Detect which cell encompasses the target text, then output its [X, Y] center coordinate. 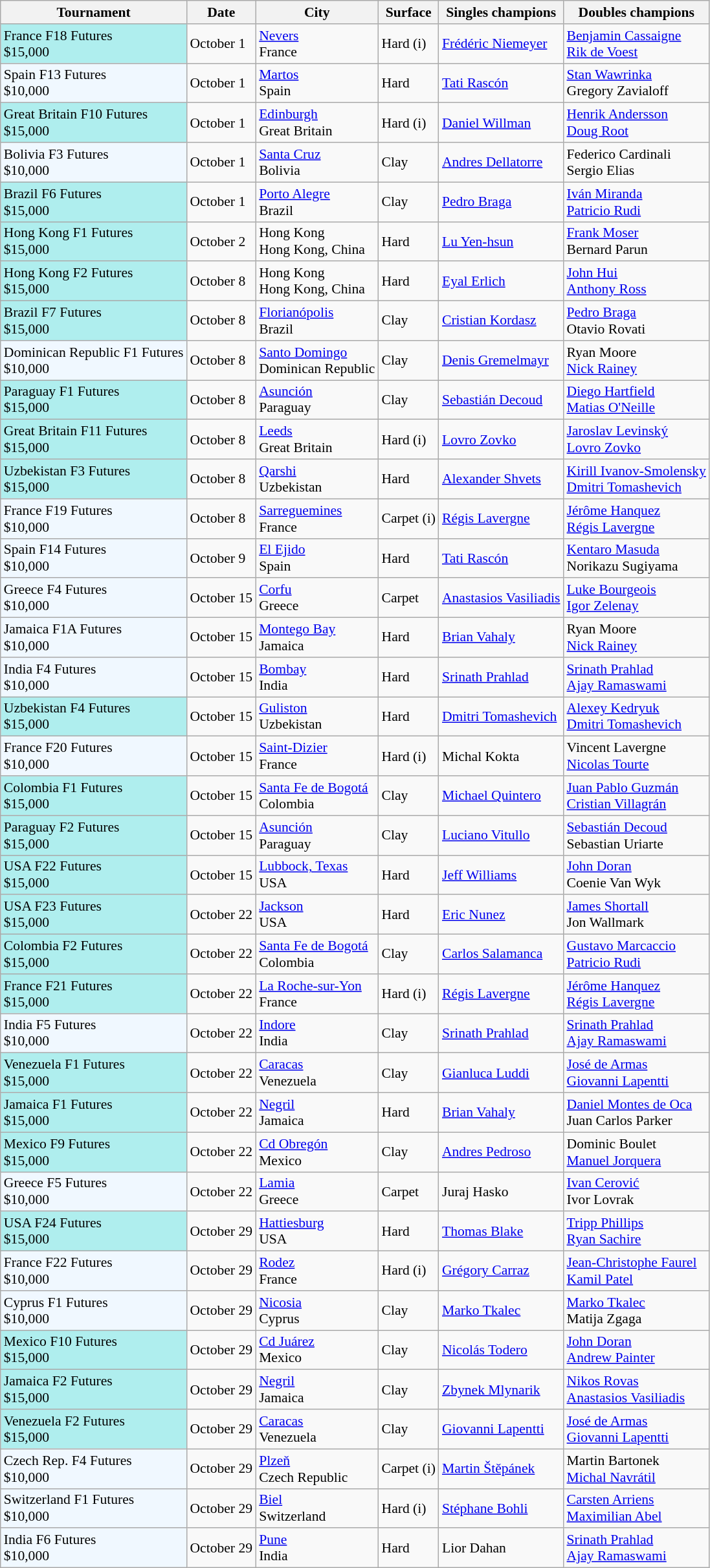
USA F24 Futures$15,000 [94, 1232]
PlzeňCzech Republic [317, 1469]
LeedsGreat Britain [317, 439]
Iván Miranda Patricio Rudi [637, 202]
Ivan Cerović Ivor Lovrak [637, 1192]
Bolivia F3 Futures$10,000 [94, 162]
Cristian Kordasz [501, 321]
Brazil F7 Futures$15,000 [94, 321]
Singles champions [501, 12]
Venezuela F2 Futures$15,000 [94, 1429]
Hong Kong F1 Futures$15,000 [94, 241]
Cyprus F1 Futures$10,000 [94, 1311]
Carsten Arriens Maximilian Abel [637, 1508]
Grégory Carraz [501, 1271]
Dominic Boulet Manuel Jorquera [637, 1152]
Czech Rep. F4 Futures$10,000 [94, 1469]
October 9 [221, 558]
Lovro Zovko [501, 439]
Dmitri Tomashevich [501, 716]
Tournament [94, 12]
Lu Yen-hsun [501, 241]
Juan Pablo Guzmán Cristian Villagrán [637, 795]
Tripp Phillips Ryan Sachire [637, 1232]
Montego BayJamaica [317, 637]
Hong Kong F2 Futures$15,000 [94, 281]
Alexander Shvets [501, 479]
Uzbekistan F3 Futures$15,000 [94, 479]
RodezFrance [317, 1271]
JacksonUSA [317, 915]
Doubles champions [637, 12]
HattiesburgUSA [317, 1232]
Michal Kokta [501, 756]
FlorianópolisBrazil [317, 321]
India F4 Futures$10,000 [94, 677]
Paraguay F1 Futures$15,000 [94, 400]
Dominican Republic F1 Futures$10,000 [94, 360]
Lior Dahan [501, 1548]
Vincent Lavergne Nicolas Tourte [637, 756]
Brazil F6 Futures$15,000 [94, 202]
Eric Nunez [501, 915]
Stéphane Bohli [501, 1508]
Nikos Rovas Anastasios Vasiliadis [637, 1390]
Diego Hartfield Matias O'Neille [637, 400]
Jamaica F2 Futures$15,000 [94, 1390]
John Doran Coenie Van Wyk [637, 874]
GulistonUzbekistan [317, 716]
Frank Moser Bernard Parun [637, 241]
Jamaica F1A Futures$10,000 [94, 637]
Luciano Vitullo [501, 835]
Benjamin Cassaigne Rik de Voest [637, 44]
Carlos Salamanca [501, 955]
Federico Cardinali Sergio Elias [637, 162]
Uzbekistan F4 Futures$15,000 [94, 716]
BielSwitzerland [317, 1508]
Greece F5 Futures$10,000 [94, 1192]
Daniel Willman [501, 123]
Colombia F1 Futures$15,000 [94, 795]
James Shortall Jon Wallmark [637, 915]
Venezuela F1 Futures$15,000 [94, 1073]
Switzerland F1 Futures$10,000 [94, 1508]
BombayIndia [317, 677]
NicosiaCyprus [317, 1311]
Mexico F10 Futures$15,000 [94, 1350]
Andres Dellatorre [501, 162]
France F18 Futures$15,000 [94, 44]
Marko Tkalec Matija Zgaga [637, 1311]
Daniel Montes de Oca Juan Carlos Parker [637, 1113]
France F22 Futures$10,000 [94, 1271]
Gianluca Luddi [501, 1073]
Cd JuárezMexico [317, 1350]
Denis Gremelmayr [501, 360]
John Hui Anthony Ross [637, 281]
Date [221, 12]
Nicolás Todero [501, 1350]
Santo DomingoDominican Republic [317, 360]
Henrik Andersson Doug Root [637, 123]
Alexey Kedryuk Dmitri Tomashevich [637, 716]
MartosSpain [317, 83]
Spain F14 Futures$10,000 [94, 558]
Great Britain F11 Futures$15,000 [94, 439]
SarregueminesFrance [317, 518]
Stan Wawrinka Gregory Zavialoff [637, 83]
Spain F13 Futures$10,000 [94, 83]
France F21 Futures$15,000 [94, 994]
Greece F4 Futures$10,000 [94, 598]
India F5 Futures$10,000 [94, 1034]
Paraguay F2 Futures$15,000 [94, 835]
USA F22 Futures$15,000 [94, 874]
Jaroslav Levinský Lovro Zovko [637, 439]
Gustavo Marcaccio Patricio Rudi [637, 955]
Martin Štěpánek [501, 1469]
Pedro Braga [501, 202]
Sebastián Decoud [501, 400]
USA F23 Futures$15,000 [94, 915]
NeversFrance [317, 44]
Lubbock, TexasUSA [317, 874]
France F19 Futures$10,000 [94, 518]
CorfuGreece [317, 598]
PuneIndia [317, 1548]
Giovanni Lapentti [501, 1429]
Michael Quintero [501, 795]
Great Britain F10 Futures$15,000 [94, 123]
Surface [408, 12]
Kirill Ivanov-Smolensky Dmitri Tomashevich [637, 479]
Mexico F9 Futures$15,000 [94, 1152]
Andres Pedroso [501, 1152]
Saint-DizierFrance [317, 756]
Sebastián Decoud Sebastian Uriarte [637, 835]
Santa CruzBolivia [317, 162]
France F20 Futures$10,000 [94, 756]
Martin Bartonek Michal Navrátil [637, 1469]
Cd ObregónMexico [317, 1152]
Porto AlegreBrazil [317, 202]
Pedro Braga Otavio Rovati [637, 321]
Anastasios Vasiliadis [501, 598]
La Roche-sur-YonFrance [317, 994]
City [317, 12]
El EjidoSpain [317, 558]
Jeff Williams [501, 874]
Kentaro Masuda Norikazu Sugiyama [637, 558]
Thomas Blake [501, 1232]
IndoreIndia [317, 1034]
Frédéric Niemeyer [501, 44]
LamiaGreece [317, 1192]
Jean-Christophe Faurel Kamil Patel [637, 1271]
October 2 [221, 241]
Marko Tkalec [501, 1311]
Jamaica F1 Futures$15,000 [94, 1113]
Eyal Erlich [501, 281]
Zbynek Mlynarik [501, 1390]
John Doran Andrew Painter [637, 1350]
Juraj Hasko [501, 1192]
QarshiUzbekistan [317, 479]
EdinburghGreat Britain [317, 123]
Colombia F2 Futures$15,000 [94, 955]
India F6 Futures$10,000 [94, 1548]
Luke Bourgeois Igor Zelenay [637, 598]
